Find where the given text appears and provide that cell's center as [X, Y] coordinate. 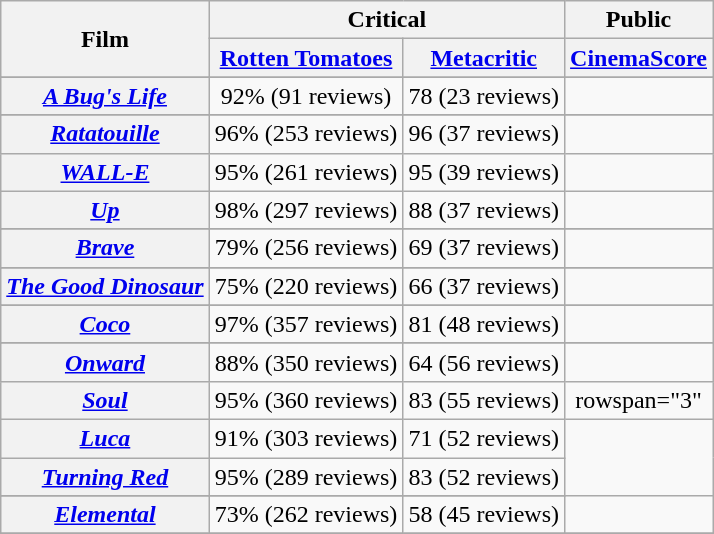
CinemaScore [639, 58]
Onward [105, 362]
Metacritic [484, 58]
95 (39 reviews) [484, 172]
Ratatouille [105, 134]
92% (91 reviews) [306, 96]
Elemental [105, 515]
Luca [105, 438]
95% (360 reviews) [306, 400]
Turning Red [105, 477]
91% (303 reviews) [306, 438]
88 (37 reviews) [484, 210]
97% (357 reviews) [306, 324]
64 (56 reviews) [484, 362]
95% (261 reviews) [306, 172]
88% (350 reviews) [306, 362]
Brave [105, 248]
Public [639, 20]
81 (48 reviews) [484, 324]
96% (253 reviews) [306, 134]
75% (220 reviews) [306, 286]
58 (45 reviews) [484, 515]
83 (52 reviews) [484, 477]
73% (262 reviews) [306, 515]
WALL-E [105, 172]
The Good Dinosaur [105, 286]
78 (23 reviews) [484, 96]
Critical [386, 20]
96 (37 reviews) [484, 134]
Rotten Tomatoes [306, 58]
83 (55 reviews) [484, 400]
69 (37 reviews) [484, 248]
Up [105, 210]
95% (289 reviews) [306, 477]
Film [105, 39]
79% (256 reviews) [306, 248]
A Bug's Life [105, 96]
66 (37 reviews) [484, 286]
Soul [105, 400]
71 (52 reviews) [484, 438]
98% (297 reviews) [306, 210]
Coco [105, 324]
rowspan="3" [639, 400]
